Capture the cell that displays the provided text and extract its (X, Y) central coordinate. 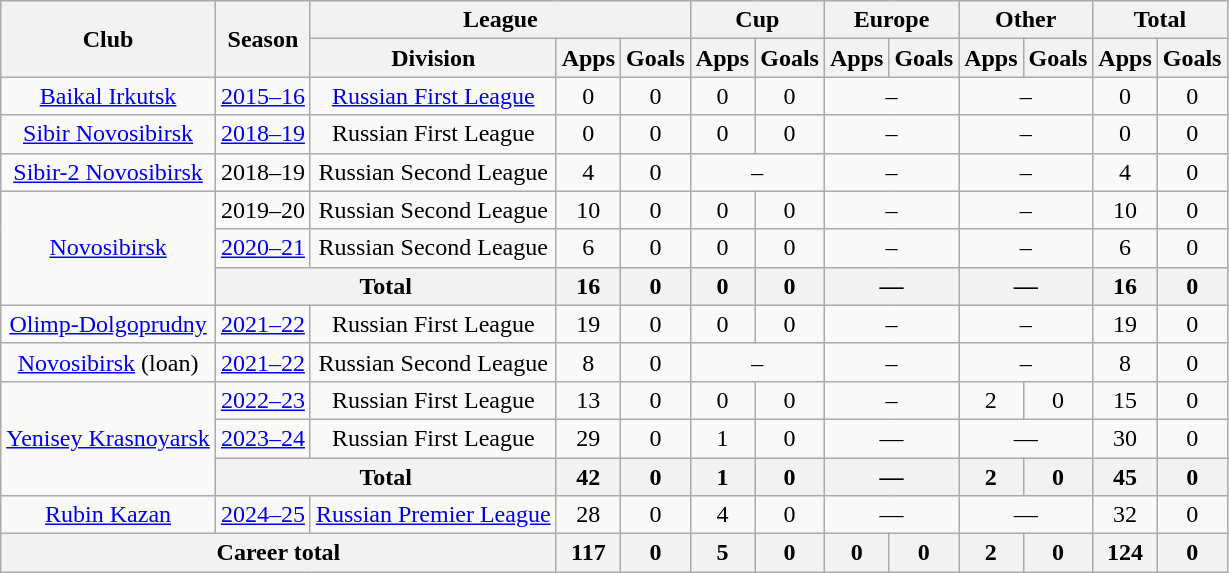
Europe (891, 20)
Sibir-2 Novosibirsk (108, 172)
29 (588, 438)
2015–16 (262, 96)
45 (1125, 477)
Other (1026, 20)
124 (1125, 553)
15 (1125, 400)
Cup (757, 20)
Rubin Kazan (108, 515)
Baikal Irkutsk (108, 96)
Olimp-Dolgoprudny (108, 324)
Sibir Novosibirsk (108, 134)
Division (433, 58)
Career total (278, 553)
2023–24 (262, 438)
28 (588, 515)
2024–25 (262, 515)
Yenisey Krasnoyarsk (108, 438)
13 (588, 400)
Season (262, 39)
2022–23 (262, 400)
32 (1125, 515)
2020–21 (262, 248)
Club (108, 39)
Russian Premier League (433, 515)
Novosibirsk (108, 248)
Novosibirsk (loan) (108, 362)
5 (722, 553)
League (500, 20)
42 (588, 477)
117 (588, 553)
30 (1125, 438)
2019–20 (262, 210)
